Capture the cell that displays the provided text and extract its (X, Y) central coordinate. 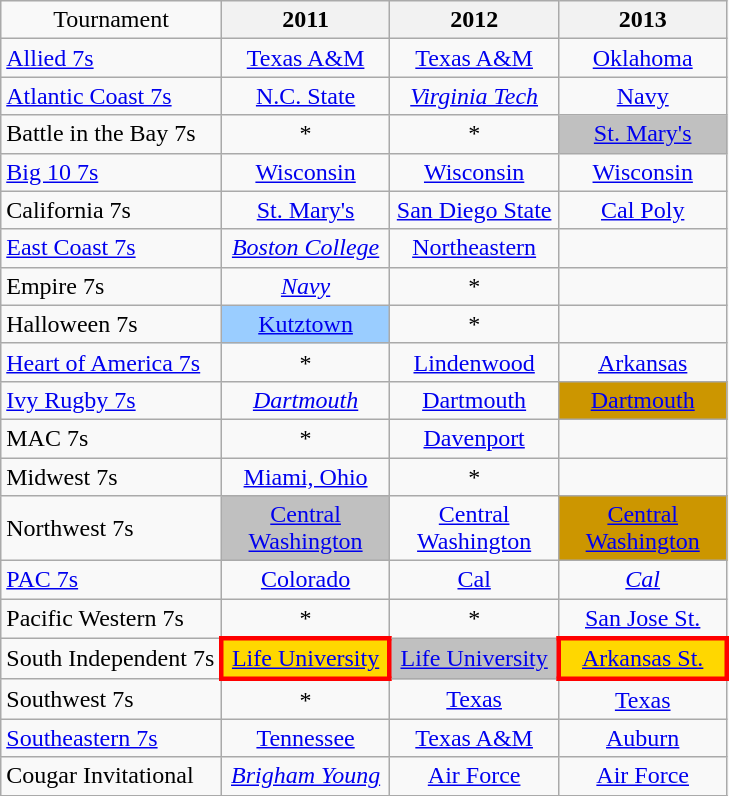
Southwest 7s (112, 699)
Cal Poly (642, 210)
Northeastern (474, 248)
PAC 7s (112, 580)
2012 (474, 20)
Lindenwood (474, 362)
Allied 7s (112, 58)
N.C. State (306, 96)
Tennessee (306, 738)
Halloween 7s (112, 324)
Kutztown (306, 324)
2013 (642, 20)
Tournament (112, 20)
Virginia Tech (474, 96)
Auburn (642, 738)
Miami, Ohio (306, 477)
2011 (306, 20)
Southeastern 7s (112, 738)
Pacific Western 7s (112, 619)
Colorado (306, 580)
Empire 7s (112, 286)
Midwest 7s (112, 477)
California 7s (112, 210)
Ivy Rugby 7s (112, 400)
East Coast 7s (112, 248)
Atlantic Coast 7s (112, 96)
Northwest 7s (112, 528)
Big 10 7s (112, 172)
Boston College (306, 248)
Arkansas St. (642, 658)
Battle in the Bay 7s (112, 134)
Brigham Young (306, 776)
Davenport (474, 438)
Arkansas (642, 362)
San Diego State (474, 210)
Cougar Invitational (112, 776)
South Independent 7s (112, 658)
Oklahoma (642, 58)
Heart of America 7s (112, 362)
San Jose St. (642, 619)
MAC 7s (112, 438)
